Return the (x, y) coordinate for the center point of the cell that contains the specified text.  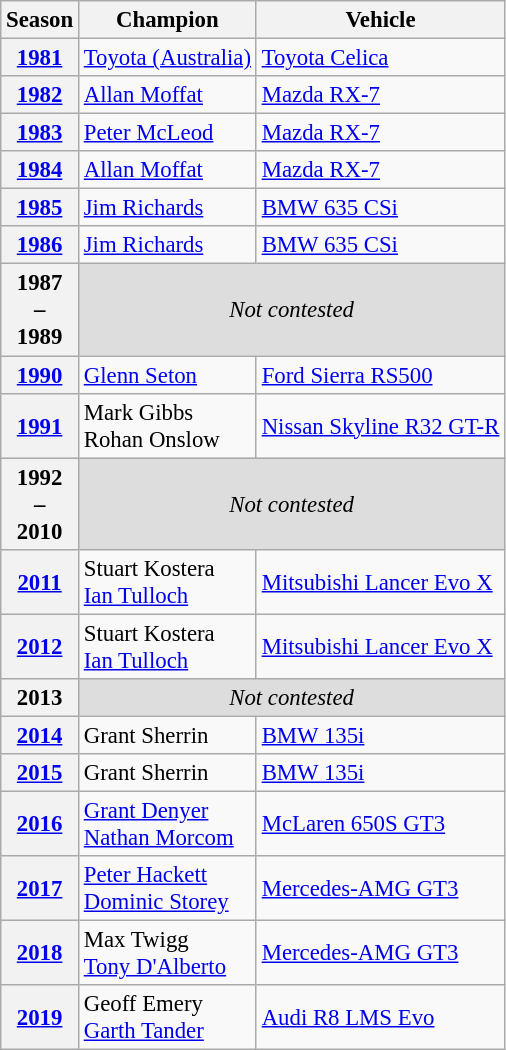
Ford Sierra RS500 (380, 375)
1990 (40, 375)
2017 (40, 888)
2018 (40, 954)
2016 (40, 824)
Grant Denyer Nathan Morcom (167, 824)
2013 (40, 698)
Toyota (Australia) (167, 58)
McLaren 650S GT3 (380, 824)
Audi R8 LMS Evo (380, 1018)
Max Twigg Tony D'Alberto (167, 954)
1991 (40, 426)
2015 (40, 773)
Season (40, 20)
1992–2010 (40, 504)
Glenn Seton (167, 375)
Peter McLeod (167, 133)
Champion (167, 20)
Toyota Celica (380, 58)
1984 (40, 170)
1983 (40, 133)
1986 (40, 245)
1982 (40, 95)
Geoff Emery Garth Tander (167, 1018)
Peter Hackett Dominic Storey (167, 888)
2019 (40, 1018)
1981 (40, 58)
1987–1989 (40, 310)
2014 (40, 735)
Nissan Skyline R32 GT-R (380, 426)
2012 (40, 646)
2011 (40, 582)
Mark Gibbs Rohan Onslow (167, 426)
1985 (40, 208)
Vehicle (380, 20)
